From the cell containing the given text, extract its center point as [X, Y] coordinate. 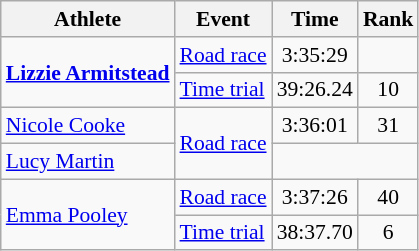
3:37:26 [315, 197]
3:35:29 [315, 55]
10 [388, 90]
Nicole Cooke [88, 126]
31 [388, 126]
Lizzie Armitstead [88, 72]
39:26.24 [315, 90]
Emma Pooley [88, 214]
3:36:01 [315, 126]
Rank [388, 19]
Event [224, 19]
40 [388, 197]
Athlete [88, 19]
6 [388, 233]
Time [315, 19]
Lucy Martin [88, 162]
38:37.70 [315, 233]
